Pinpoint the cell where the given text exists, returning its (x, y) midpoint coordinate. 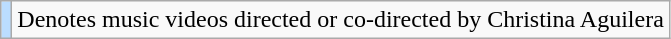
Denotes music videos directed or co-directed by Christina Aguilera (341, 20)
